Scan for the cell matching the given text and deliver its [x, y] coordinate at center. 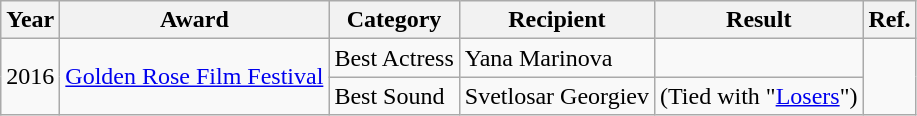
Result [759, 20]
Award [194, 20]
2016 [30, 77]
(Tied with "Losers") [759, 96]
Best Actress [394, 58]
Recipient [556, 20]
Golden Rose Film Festival [194, 77]
Best Sound [394, 96]
Category [394, 20]
Yana Marinova [556, 58]
Year [30, 20]
Svetlosar Georgiev [556, 96]
Ref. [890, 20]
